Capture the cell that displays the provided text and extract its (x, y) central coordinate. 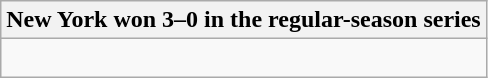
New York won 3–0 in the regular-season series (244, 20)
